Locate the cell with the specified text and output its (x, y) center coordinate. 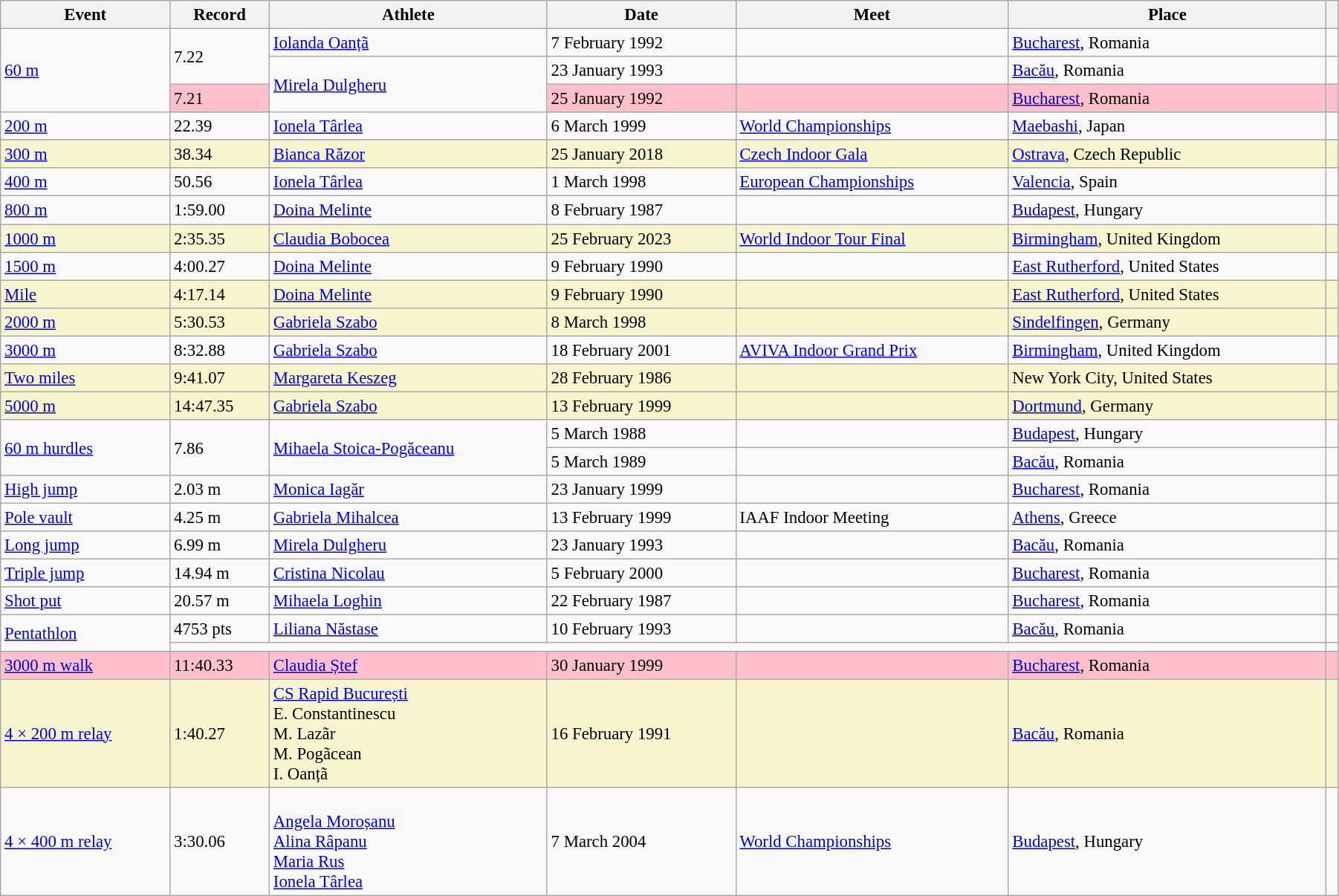
5000 m (85, 406)
4753 pts (220, 629)
1 March 1998 (641, 182)
8 March 1998 (641, 322)
30 January 1999 (641, 665)
Dortmund, Germany (1167, 406)
5 March 1989 (641, 461)
Monica Iagăr (409, 490)
IAAF Indoor Meeting (872, 518)
1500 m (85, 266)
Pole vault (85, 518)
Czech Indoor Gala (872, 155)
18 February 2001 (641, 350)
200 m (85, 126)
4 × 400 m relay (85, 841)
Pentathlon (85, 633)
Ostrava, Czech Republic (1167, 155)
Record (220, 15)
2.03 m (220, 490)
High jump (85, 490)
Place (1167, 15)
4:00.27 (220, 266)
25 January 2018 (641, 155)
5 March 1988 (641, 434)
22 February 1987 (641, 601)
Long jump (85, 545)
9:41.07 (220, 378)
Margareta Keszeg (409, 378)
50.56 (220, 182)
Shot put (85, 601)
1:59.00 (220, 210)
6 March 1999 (641, 126)
3000 m (85, 350)
400 m (85, 182)
2000 m (85, 322)
10 February 1993 (641, 629)
Mihaela Loghin (409, 601)
Event (85, 15)
3:30.06 (220, 841)
Angela MoroșanuAlina RâpanuMaria RusIonela Târlea (409, 841)
7 February 1992 (641, 43)
Two miles (85, 378)
Iolanda Oanțã (409, 43)
7.21 (220, 99)
6.99 m (220, 545)
7.86 (220, 447)
8 February 1987 (641, 210)
Claudia Ștef (409, 665)
38.34 (220, 155)
CS Rapid BucureștiE. ConstantinescuM. LazãrM. PogãceanI. Oanțã (409, 733)
60 m (85, 71)
Maebashi, Japan (1167, 126)
Mile (85, 294)
4:17.14 (220, 294)
16 February 1991 (641, 733)
14:47.35 (220, 406)
Sindelfingen, Germany (1167, 322)
22.39 (220, 126)
300 m (85, 155)
8:32.88 (220, 350)
Date (641, 15)
7.22 (220, 56)
Mihaela Stoica-Pogăceanu (409, 447)
14.94 m (220, 574)
Athlete (409, 15)
Meet (872, 15)
23 January 1999 (641, 490)
25 February 2023 (641, 238)
7 March 2004 (641, 841)
New York City, United States (1167, 378)
Claudia Bobocea (409, 238)
European Championships (872, 182)
1000 m (85, 238)
5:30.53 (220, 322)
4 × 200 m relay (85, 733)
11:40.33 (220, 665)
25 January 1992 (641, 99)
Cristina Nicolau (409, 574)
20.57 m (220, 601)
2:35.35 (220, 238)
Bianca Răzor (409, 155)
5 February 2000 (641, 574)
Triple jump (85, 574)
60 m hurdles (85, 447)
Valencia, Spain (1167, 182)
World Indoor Tour Final (872, 238)
1:40.27 (220, 733)
3000 m walk (85, 665)
Liliana Năstase (409, 629)
Gabriela Mihalcea (409, 518)
4.25 m (220, 518)
Athens, Greece (1167, 518)
AVIVA Indoor Grand Prix (872, 350)
28 February 1986 (641, 378)
800 m (85, 210)
